Find where the given text appears and provide that cell's center as (X, Y) coordinate. 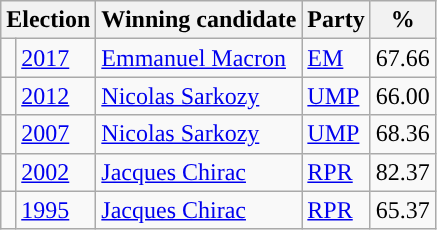
68.36 (402, 134)
Party (336, 20)
1995 (56, 210)
% (402, 20)
Emmanuel Macron (199, 58)
65.37 (402, 210)
66.00 (402, 96)
2017 (56, 58)
Winning candidate (199, 20)
82.37 (402, 172)
EM (336, 58)
Election (48, 20)
67.66 (402, 58)
2012 (56, 96)
2007 (56, 134)
2002 (56, 172)
